Extract the (x, y) coordinate from the center of the cell holding the provided text.  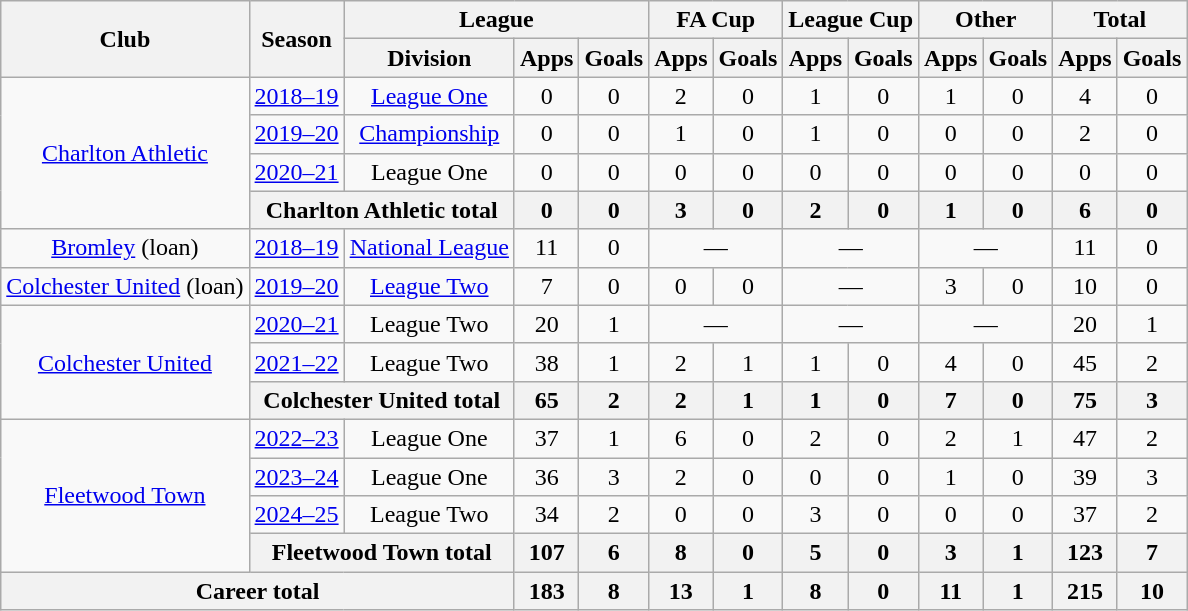
Division (429, 58)
65 (546, 400)
2021–22 (296, 362)
123 (1085, 553)
FA Cup (716, 20)
Fleetwood Town (125, 495)
National League (429, 248)
5 (816, 553)
38 (546, 362)
Career total (258, 591)
League (496, 20)
215 (1085, 591)
47 (1085, 438)
Championship (429, 134)
Bromley (loan) (125, 248)
Club (125, 39)
Colchester United (loan) (125, 286)
Other (986, 20)
45 (1085, 362)
36 (546, 477)
2022–23 (296, 438)
75 (1085, 400)
Colchester United total (382, 400)
Charlton Athletic (125, 153)
39 (1085, 477)
Total (1120, 20)
Fleetwood Town total (382, 553)
107 (546, 553)
13 (681, 591)
34 (546, 515)
League Cup (851, 20)
Charlton Athletic total (382, 210)
Season (296, 39)
2024–25 (296, 515)
Colchester United (125, 362)
2023–24 (296, 477)
183 (546, 591)
